Return [X, Y] of the center of cell containing provided text 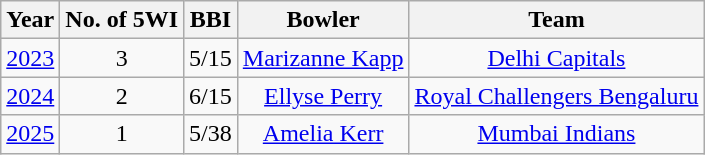
Amelia Kerr [323, 134]
Marizanne Kapp [323, 58]
3 [122, 58]
Royal Challengers Bengaluru [556, 96]
BBI [211, 20]
1 [122, 134]
6/15 [211, 96]
2 [122, 96]
Team [556, 20]
2024 [30, 96]
No. of 5WI [122, 20]
Bowler [323, 20]
Mumbai Indians [556, 134]
Year [30, 20]
Delhi Capitals [556, 58]
Ellyse Perry [323, 96]
5/38 [211, 134]
5/15 [211, 58]
2023 [30, 58]
2025 [30, 134]
